Find where the given text appears and provide that cell's center as (x, y) coordinate. 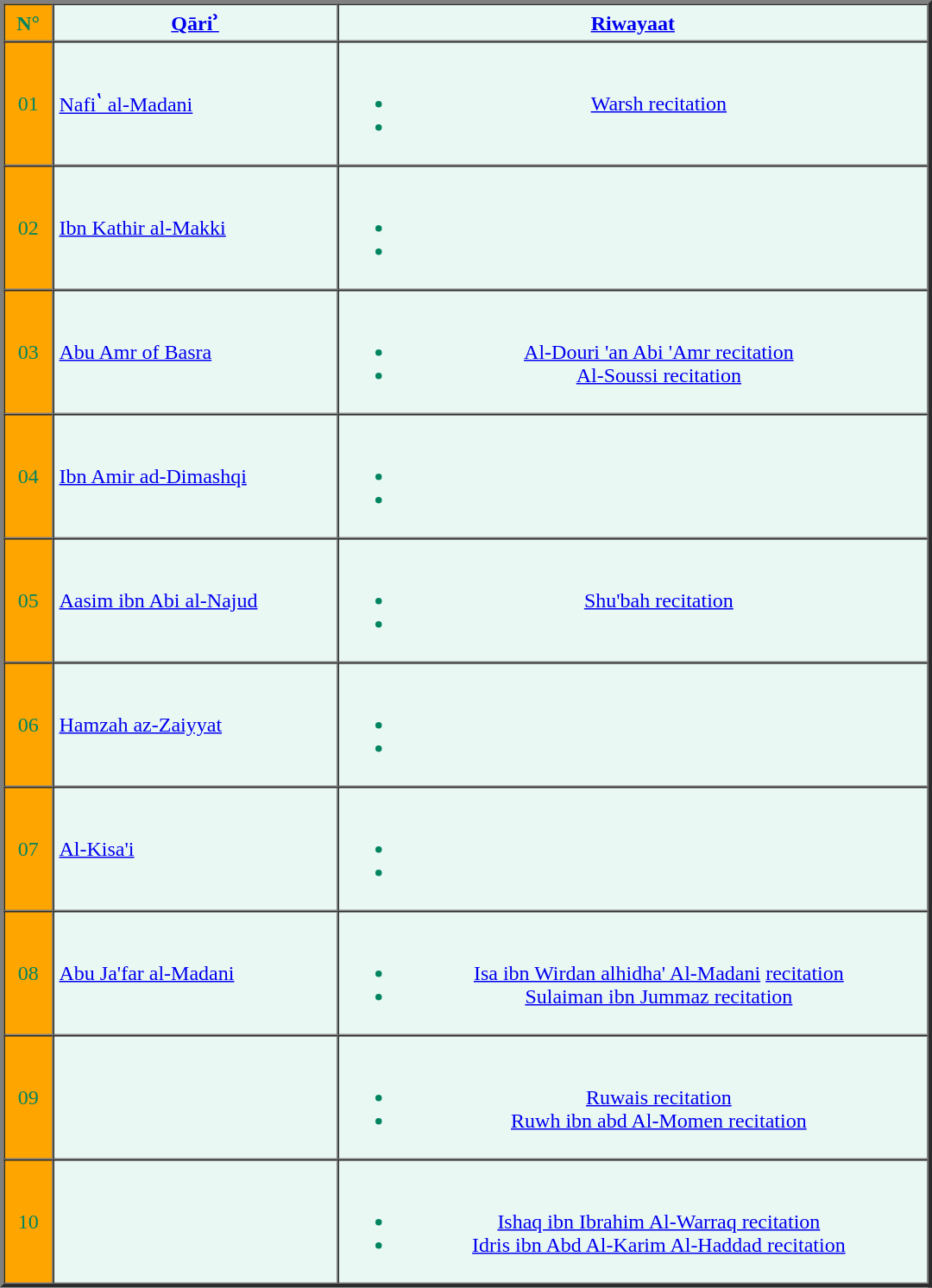
04 (28, 476)
Ibn Kathir al-Makki (195, 228)
Al-Kisa'i (195, 849)
10 (28, 1222)
01 (28, 104)
Abu Amr of Basra (195, 352)
07 (28, 849)
Riwayaat (633, 22)
06 (28, 725)
05 (28, 600)
Hamzah az-Zaiyyat (195, 725)
Ishaq ibn Ibrahim Al-Warraq recitationIdris ibn Abd Al-Karim Al-Haddad recitation (633, 1222)
03 (28, 352)
Shu'bah recitation (633, 600)
Isa ibn Wirdan alhidha' Al-Madani recitationSulaiman ibn Jummaz recitation (633, 973)
08 (28, 973)
Al-Douri 'an Abi 'Amr recitationAl-Soussi recitation (633, 352)
N° (28, 22)
02 (28, 228)
Ruwais recitationRuwh ibn abd Al-Momen recitation (633, 1097)
Ibn Amir ad-Dimashqi (195, 476)
Aasim ibn Abi al-Najud (195, 600)
Qāriʾ (195, 22)
Nafiʽ al-Madani (195, 104)
Abu Ja'far al-Madani (195, 973)
Warsh recitation (633, 104)
09 (28, 1097)
